Determine the (X, Y) coordinate at the center of the cell enclosing the given text.  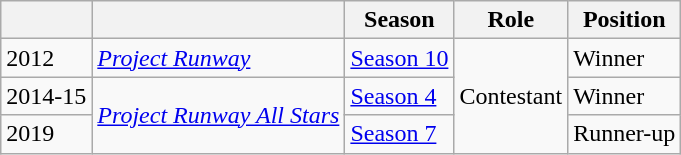
Season 10 (400, 58)
Position (624, 20)
2019 (46, 134)
Contestant (511, 96)
Project Runway All Stars (218, 115)
2012 (46, 58)
Season 4 (400, 96)
Season 7 (400, 134)
2014-15 (46, 96)
Project Runway (218, 58)
Season (400, 20)
Runner-up (624, 134)
Role (511, 20)
